Determine the (x, y) coordinate at the center of the cell enclosing the given text.  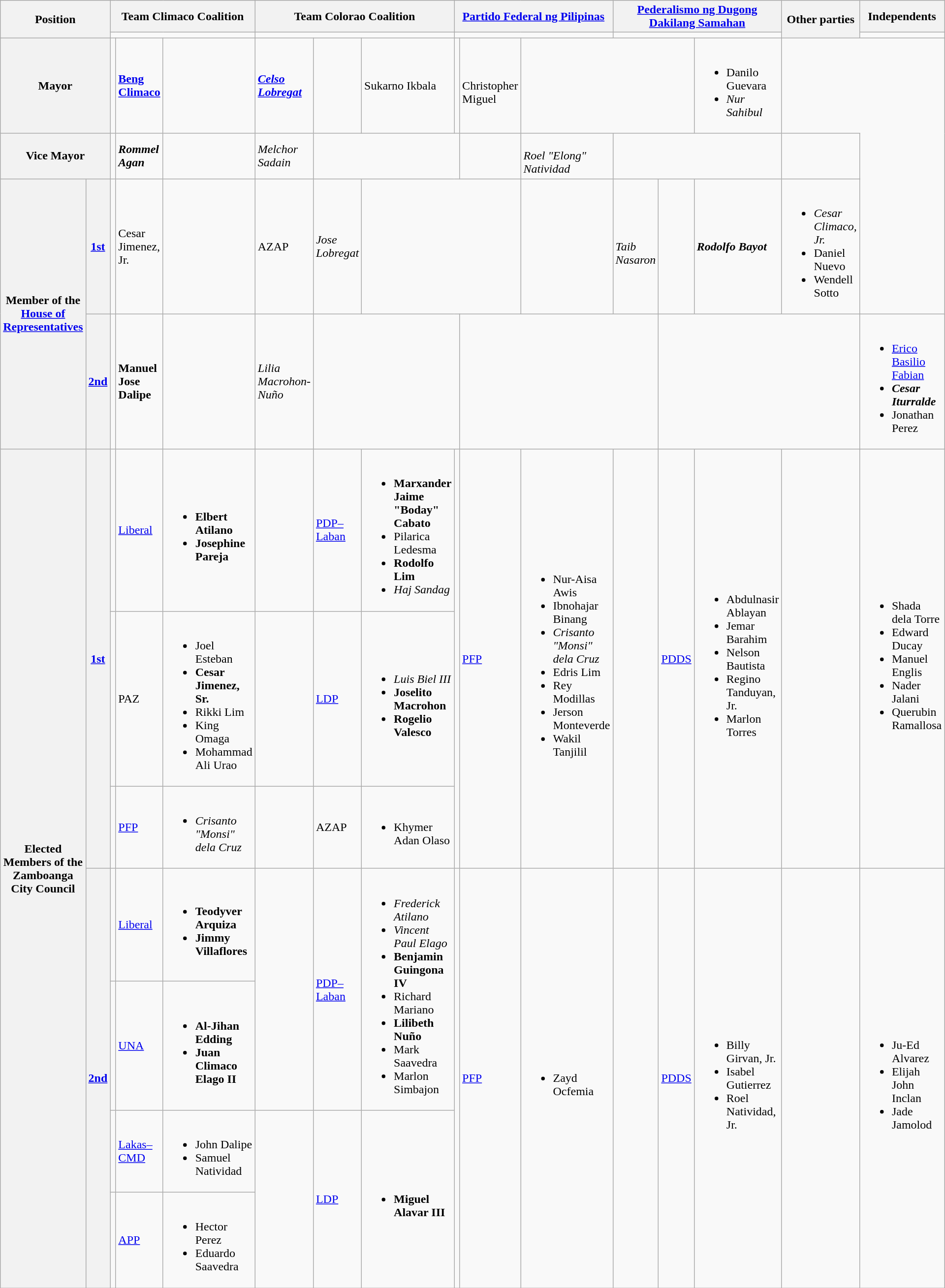
Al-Jihan EddingJuan Climaco Elago II (209, 1046)
Joel EstebanCesar Jimenez, Sr.Rikki LimKing OmagaMohammad Ali Urao (209, 699)
Elected Members of the Zamboanga City Council (43, 868)
Hector PerezEduardo Saavedra (209, 1240)
John DalipeSamuel Natividad (209, 1151)
Billy Girvan, Jr.Isabel GutierrezRoel Natividad, Jr. (738, 1078)
Ju-Ed AlvarezElijah John InclanJade Jamolod (902, 1078)
Manuel Jose Dalipe (139, 382)
Marxander Jaime "Boday" CabatoPilarica LedesmaRodolfo LimHaj Sandag (408, 530)
Taib Nasaron (636, 246)
Christopher Miguel (490, 86)
Other parties (820, 19)
Erico Basilio FabianCesar IturraldeJonathan Perez (902, 382)
Shada dela TorreEdward DucayManuel EnglisNader JalaniQuerubin Ramallosa (902, 659)
Rommel Agan (139, 156)
Khymer Adan Olaso (408, 828)
Danilo GuevaraNur Sahibul (738, 86)
Lilia Macrohon-Nuño (284, 382)
PAZ (139, 699)
Frederick AtilanoVincent Paul ElagoBenjamin Guingona IVRichard MarianoLilibeth NuñoMark SaavedraMarlon Simbajon (408, 989)
Partido Federal ng Pilipinas (534, 17)
UNA (139, 1046)
Cesar Climaco, Jr.Daniel NuevoWendell Sotto (820, 246)
Zayd Ocfemia (567, 1078)
APP (139, 1240)
Independents (902, 17)
Celso Lobregat (284, 86)
Abdulnasir AblayanJemar BarahimNelson BautistaRegino Tanduyan, Jr.Marlon Torres (738, 659)
Miguel Alavar III (408, 1198)
Crisanto "Monsi" dela Cruz (209, 828)
Elbert AtilanoJosephine Pareja (209, 530)
Vice Mayor (55, 156)
Position (55, 19)
Luis Biel IIIJoselito MacrohonRogelio Valesco (408, 699)
Team Climaco Coalition (183, 17)
Melchor Sadain (284, 156)
Teodyver ArquizaJimmy Villaflores (209, 925)
Lakas–CMD (139, 1151)
Jose Lobregat (337, 246)
Nur-Aisa AwisIbnohajar BinangCrisanto "Monsi" dela CruzEdris LimRey ModillasJerson MonteverdeWakil Tanjilil (567, 659)
Member of the House of Representatives (43, 314)
Team Colorao Coalition (354, 17)
Roel "Elong" Natividad (567, 156)
Mayor (55, 86)
Cesar Jimenez, Jr. (139, 246)
Pederalismo ng Dugong Dakilang Samahan (697, 17)
Sukarno Ikbala (408, 86)
Beng Climaco (139, 86)
Rodolfo Bayot (738, 246)
